Determine the (X, Y) coordinate at the center of the cell enclosing the given text.  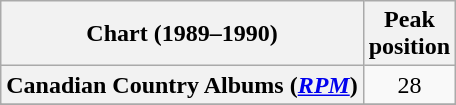
28 (409, 85)
Canadian Country Albums (RPM) (182, 85)
Peak position (409, 34)
Chart (1989–1990) (182, 34)
